Pinpoint the cell where the given text exists, returning its (X, Y) midpoint coordinate. 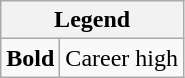
Legend (92, 20)
Career high (122, 58)
Bold (30, 58)
